Extract the (x, y) coordinate from the center of the cell holding the provided text.  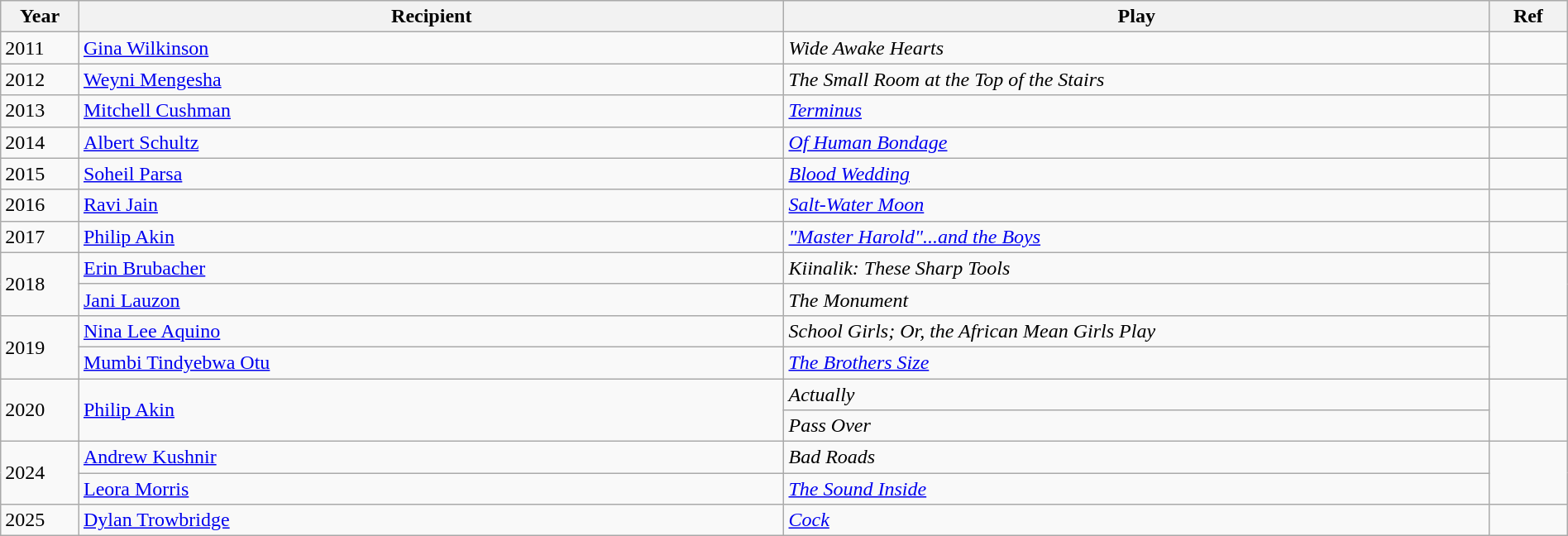
Nina Lee Aquino (432, 331)
2020 (40, 410)
2017 (40, 237)
Recipient (432, 17)
Of Human Bondage (1136, 142)
School Girls; Or, the African Mean Girls Play (1136, 331)
Actually (1136, 395)
Jani Lauzon (432, 299)
Mumbi Tindyebwa Otu (432, 362)
The Small Room at the Top of the Stairs (1136, 79)
Year (40, 17)
Play (1136, 17)
2013 (40, 111)
Ref (1528, 17)
Salt-Water Moon (1136, 205)
2018 (40, 284)
Dylan Trowbridge (432, 520)
Gina Wilkinson (432, 48)
Terminus (1136, 111)
2014 (40, 142)
Bad Roads (1136, 457)
2012 (40, 79)
Erin Brubacher (432, 268)
2024 (40, 473)
2019 (40, 347)
Cock (1136, 520)
"Master Harold"...and the Boys (1136, 237)
Ravi Jain (432, 205)
Blood Wedding (1136, 174)
Kiinalik: These Sharp Tools (1136, 268)
Weyni Mengesha (432, 79)
The Monument (1136, 299)
2015 (40, 174)
Wide Awake Hearts (1136, 48)
The Sound Inside (1136, 489)
Mitchell Cushman (432, 111)
Albert Schultz (432, 142)
2025 (40, 520)
Leora Morris (432, 489)
The Brothers Size (1136, 362)
2016 (40, 205)
Pass Over (1136, 426)
2011 (40, 48)
Soheil Parsa (432, 174)
Andrew Kushnir (432, 457)
